Find where the given text appears and provide that cell's center as (x, y) coordinate. 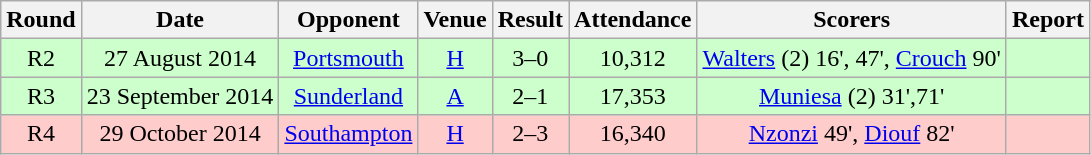
29 October 2014 (180, 134)
Muniesa (2) 31',71' (852, 96)
3–0 (530, 58)
Round (41, 20)
Sunderland (348, 96)
27 August 2014 (180, 58)
2–3 (530, 134)
Scorers (852, 20)
R4 (41, 134)
Report (1048, 20)
10,312 (633, 58)
R2 (41, 58)
A (455, 96)
Southampton (348, 134)
Opponent (348, 20)
Attendance (633, 20)
Nzonzi 49', Diouf 82' (852, 134)
16,340 (633, 134)
Portsmouth (348, 58)
2–1 (530, 96)
Date (180, 20)
Result (530, 20)
Venue (455, 20)
R3 (41, 96)
23 September 2014 (180, 96)
17,353 (633, 96)
Walters (2) 16', 47', Crouch 90' (852, 58)
